From the cell containing the given text, extract its center point as (x, y) coordinate. 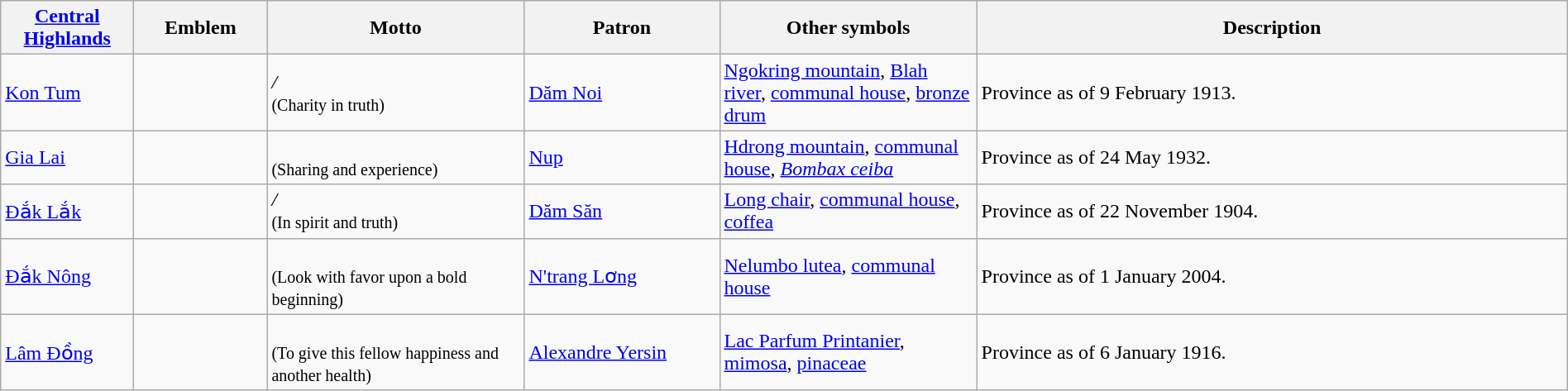
Province as of 6 January 1916. (1272, 352)
Lac Parfum Printanier, mimosa, pinaceae (849, 352)
Dăm Noi (622, 93)
Province as of 1 January 2004. (1272, 276)
Nelumbo lutea, communal house (849, 276)
/ (In spirit and truth) (395, 212)
Emblem (200, 28)
Ngokring mountain, Blah river, communal house, bronze drum (849, 93)
Nup (622, 157)
Long chair, communal house, coffea (849, 212)
Motto (395, 28)
Other symbols (849, 28)
Hdrong mountain, communal house, Bombax ceiba (849, 157)
Province as of 24 May 1932. (1272, 157)
Đắk Lắk (68, 212)
Province as of 22 November 1904. (1272, 212)
(Sharing and experience) (395, 157)
Gia Lai (68, 157)
(To give this fellow happiness and another health) (395, 352)
Lâm Đồng (68, 352)
N'trang Lơng (622, 276)
Đắk Nông (68, 276)
Alexandre Yersin (622, 352)
Dăm Săn (622, 212)
Province as of 9 February 1913. (1272, 93)
/ (Charity in truth) (395, 93)
(Look with favor upon a bold beginning) (395, 276)
Patron (622, 28)
Central Highlands (68, 28)
Description (1272, 28)
Kon Tum (68, 93)
